For the text-containing cell, return its midpoint in (x, y) coordinate format. 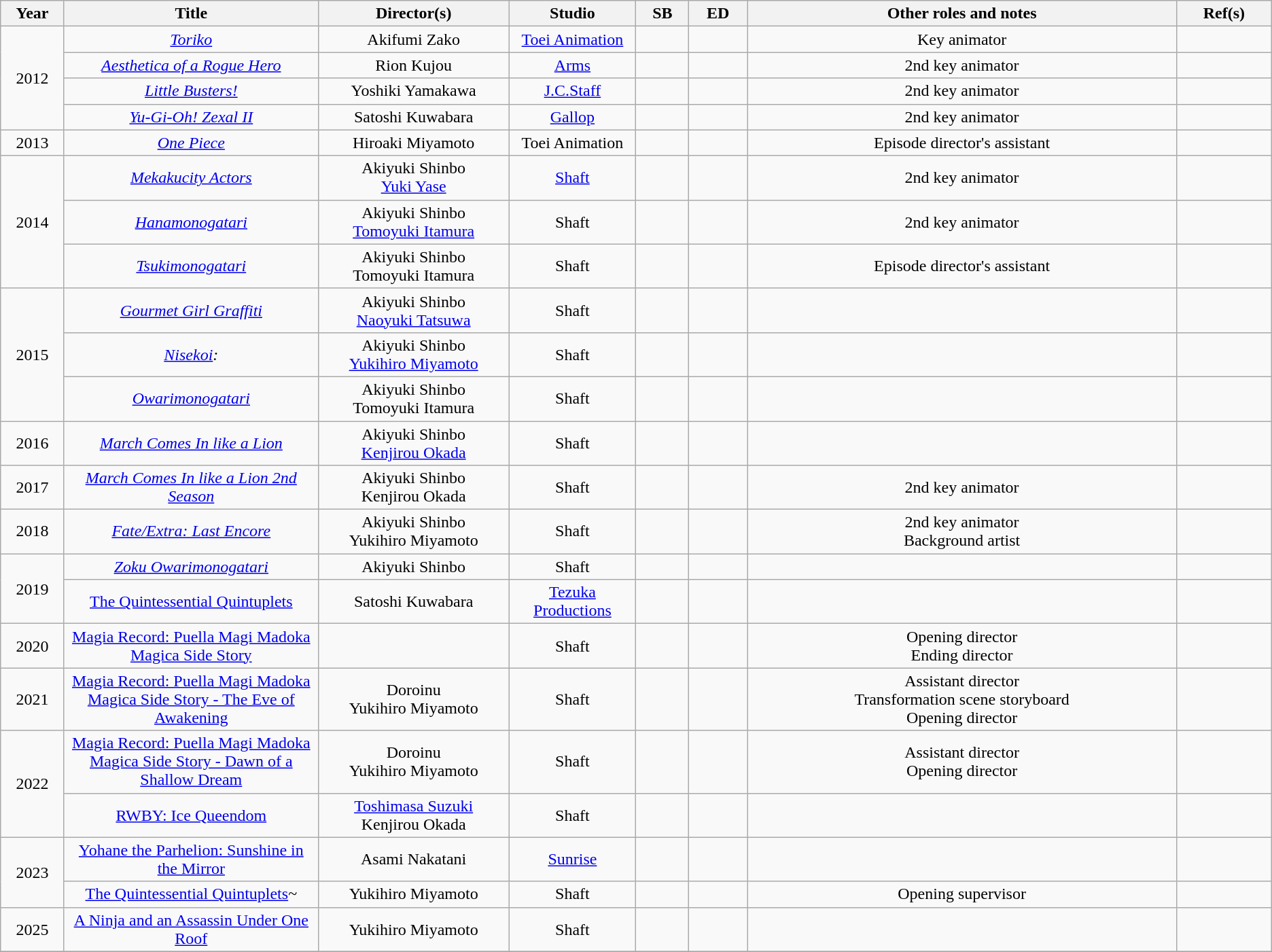
Opening directorEnding director (962, 646)
2018 (33, 531)
Yohane the Parhelion: Sunshine in the Mirror (191, 859)
Title (191, 14)
Rion Kujou (413, 65)
March Comes In like a Lion (191, 443)
2014 (33, 222)
2020 (33, 646)
Akiyuki ShinboYuki Yase (413, 178)
2023 (33, 872)
Akiyuki ShinboNaoyuki Tatsuwa (413, 310)
2nd key animatorBackground artist (962, 531)
Nisekoi: (191, 355)
Zoku Owarimonogatari (191, 567)
Little Busters! (191, 91)
Hanamonogatari (191, 222)
2016 (33, 443)
Owarimonogatari (191, 398)
Magia Record: Puella Magi Madoka Magica Side Story (191, 646)
The Quintessential Quintuplets (191, 602)
Opening supervisor (962, 894)
RWBY: Ice Queendom (191, 815)
Fate/Extra: Last Encore (191, 531)
The Quintessential Quintuplets~ (191, 894)
SB (662, 14)
Yoshiki Yamakawa (413, 91)
Akiyuki Shinbo (413, 567)
Tezuka Productions (572, 602)
Assistant directorTransformation scene storyboardOpening director (962, 699)
Year (33, 14)
2015 (33, 355)
Ref(s) (1224, 14)
J.C.Staff (572, 91)
Director(s) (413, 14)
Key animator (962, 39)
Toshimasa SuzukiKenjirou Okada (413, 815)
2021 (33, 699)
One Piece (191, 143)
2025 (33, 930)
Sunrise (572, 859)
2017 (33, 488)
Assistant directorOpening director (962, 762)
Aesthetica of a Rogue Hero (191, 65)
2013 (33, 143)
2012 (33, 78)
Asami Nakatani (413, 859)
Akifumi Zako (413, 39)
Magia Record: Puella Magi Madoka Magica Side Story - Dawn of a Shallow Dream (191, 762)
Hiroaki Miyamoto (413, 143)
Arms (572, 65)
A Ninja and an Assassin Under One Roof (191, 930)
March Comes In like a Lion 2nd Season (191, 488)
Toriko (191, 39)
Mekakucity Actors (191, 178)
Magia Record: Puella Magi Madoka Magica Side Story - The Eve of Awakening (191, 699)
2019 (33, 588)
Studio (572, 14)
2022 (33, 784)
Tsukimonogatari (191, 266)
Gourmet Girl Graffiti (191, 310)
Gallop (572, 117)
Other roles and notes (962, 14)
ED (718, 14)
Yu-Gi-Oh! Zexal II (191, 117)
